Locate the cell with the specified text and output its [x, y] center coordinate. 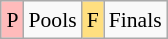
P [12, 20]
Finals [136, 20]
Pools [52, 20]
F [93, 20]
